Return the [x, y] coordinate for the center point of the cell that contains the specified text.  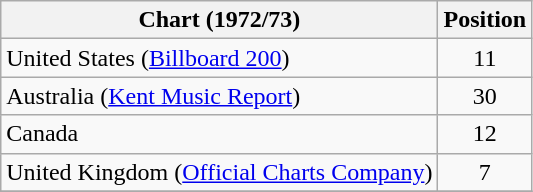
Position [485, 20]
Chart (1972/73) [220, 20]
30 [485, 96]
Australia (Kent Music Report) [220, 96]
United Kingdom (Official Charts Company) [220, 172]
Canada [220, 134]
12 [485, 134]
7 [485, 172]
United States (Billboard 200) [220, 58]
11 [485, 58]
